Return the [X, Y] coordinate for the center point of the cell that contains the specified text.  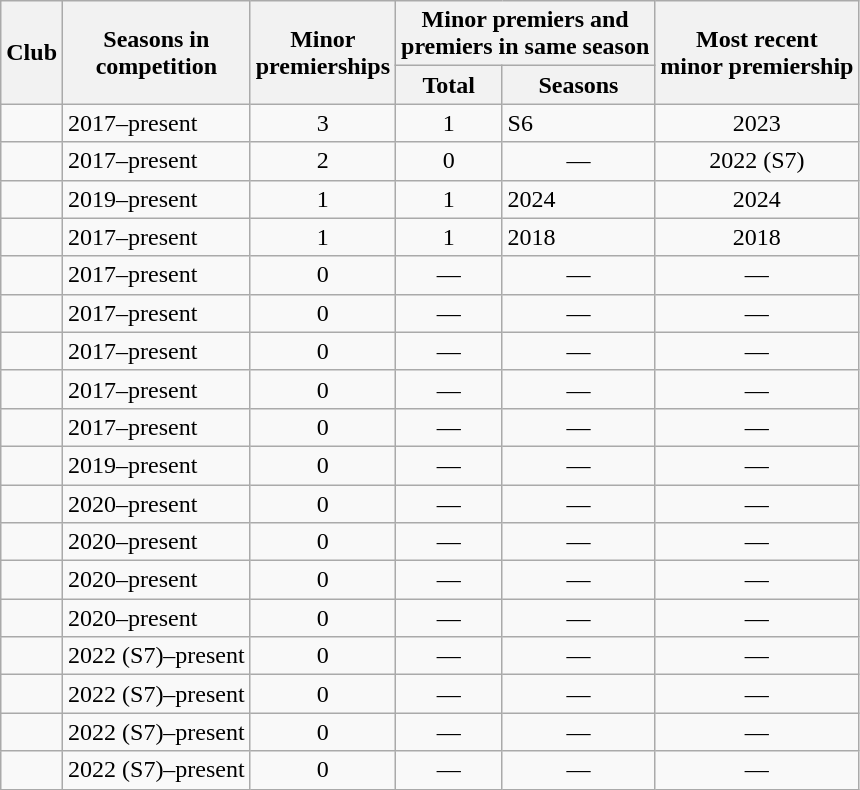
S6 [578, 123]
2023 [757, 123]
Minor premiers andpremiers in same season [526, 34]
Seasons incompetition [157, 52]
Minorpremierships [322, 52]
Club [32, 52]
3 [322, 123]
2022 (S7) [757, 161]
2 [322, 161]
Total [450, 85]
Most recentminor premiership [757, 52]
Seasons [578, 85]
